Find where the given text appears and provide that cell's center as [x, y] coordinate. 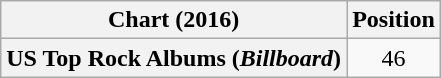
Chart (2016) [174, 20]
46 [394, 58]
US Top Rock Albums (Billboard) [174, 58]
Position [394, 20]
